Scan for the cell matching the given text and deliver its (x, y) coordinate at center. 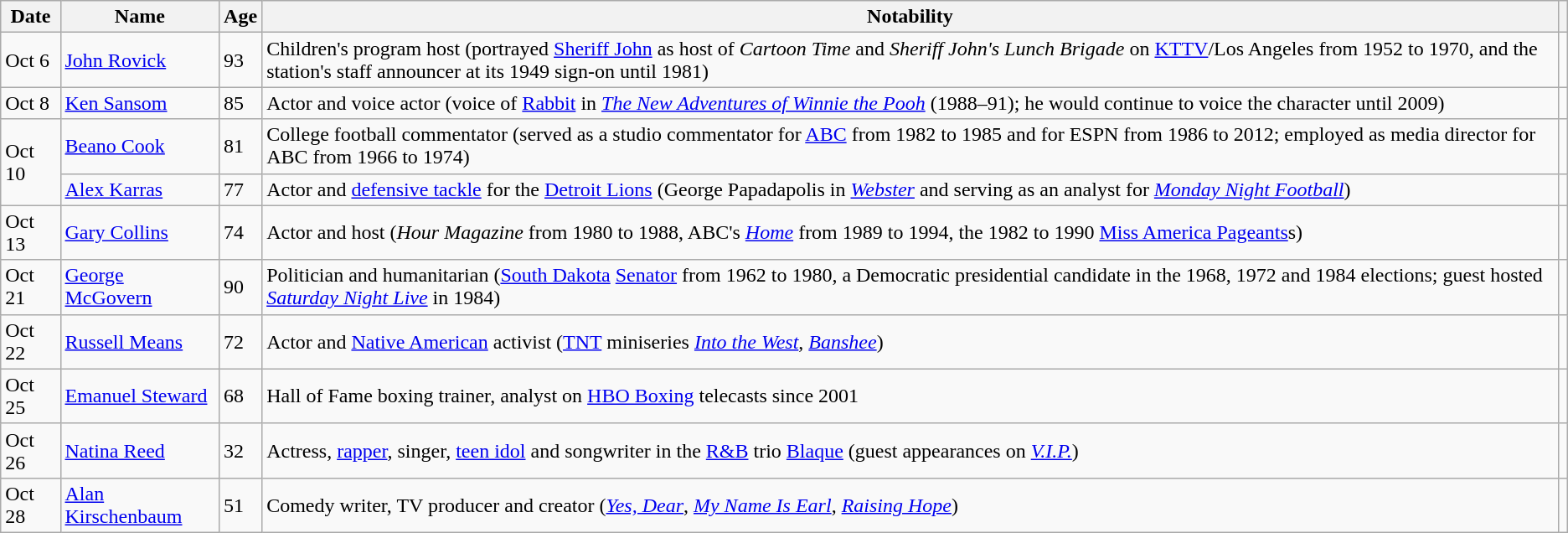
Natina Reed (140, 451)
Oct 13 (30, 233)
Gary Collins (140, 233)
Notability (910, 17)
Actor and Native American activist (TNT miniseries Into the West, Banshee) (910, 342)
Oct 22 (30, 342)
Age (241, 17)
Actor and defensive tackle for the Detroit Lions (George Papadapolis in Webster and serving as an analyst for Monday Night Football) (910, 189)
George McGovern (140, 287)
Oct 21 (30, 287)
Oct 8 (30, 103)
Comedy writer, TV producer and creator (Yes, Dear, My Name Is Earl, Raising Hope) (910, 505)
77 (241, 189)
Date (30, 17)
Oct 10 (30, 163)
93 (241, 60)
81 (241, 146)
Oct 26 (30, 451)
Actor and host (Hour Magazine from 1980 to 1988, ABC's Home from 1989 to 1994, the 1982 to 1990 Miss America Pageantss) (910, 233)
Alex Karras (140, 189)
74 (241, 233)
Hall of Fame boxing trainer, analyst on HBO Boxing telecasts since 2001 (910, 396)
Russell Means (140, 342)
68 (241, 396)
Beano Cook (140, 146)
Oct 28 (30, 505)
Name (140, 17)
Ken Sansom (140, 103)
Oct 6 (30, 60)
Actor and voice actor (voice of Rabbit in The New Adventures of Winnie the Pooh (1988–91); he would continue to voice the character until 2009) (910, 103)
32 (241, 451)
90 (241, 287)
John Rovick (140, 60)
Actress, rapper, singer, teen idol and songwriter in the R&B trio Blaque (guest appearances on V.I.P.) (910, 451)
Alan Kirschenbaum (140, 505)
Oct 25 (30, 396)
Emanuel Steward (140, 396)
51 (241, 505)
72 (241, 342)
85 (241, 103)
